Determine the [x, y] coordinate at the center of the cell enclosing the given text.  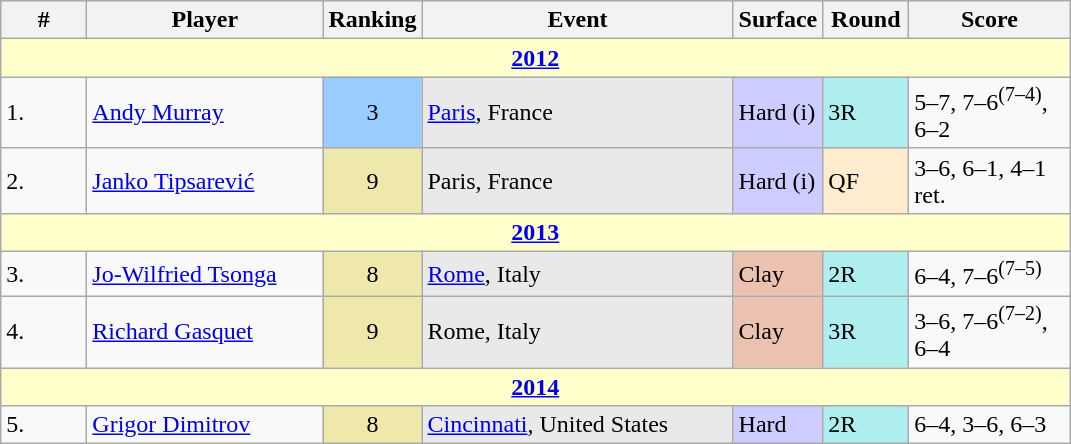
Grigor Dimitrov [205, 425]
Hard [778, 425]
2012 [536, 58]
Score [990, 20]
3–6, 7–6(7–2), 6–4 [990, 332]
3–6, 6–1, 4–1 ret. [990, 180]
Janko Tipsarević [205, 180]
2. [44, 180]
6–4, 7–6(7–5) [990, 274]
QF [866, 180]
3 [372, 113]
3. [44, 274]
Andy Murray [205, 113]
Event [578, 20]
1. [44, 113]
5. [44, 425]
Ranking [372, 20]
Jo-Wilfried Tsonga [205, 274]
2014 [536, 387]
5–7, 7–6(7–4), 6–2 [990, 113]
Cincinnati, United States [578, 425]
6–4, 3–6, 6–3 [990, 425]
Richard Gasquet [205, 332]
4. [44, 332]
2013 [536, 232]
Round [866, 20]
Surface [778, 20]
Player [205, 20]
# [44, 20]
